From the cell containing the given text, extract its center point as (X, Y) coordinate. 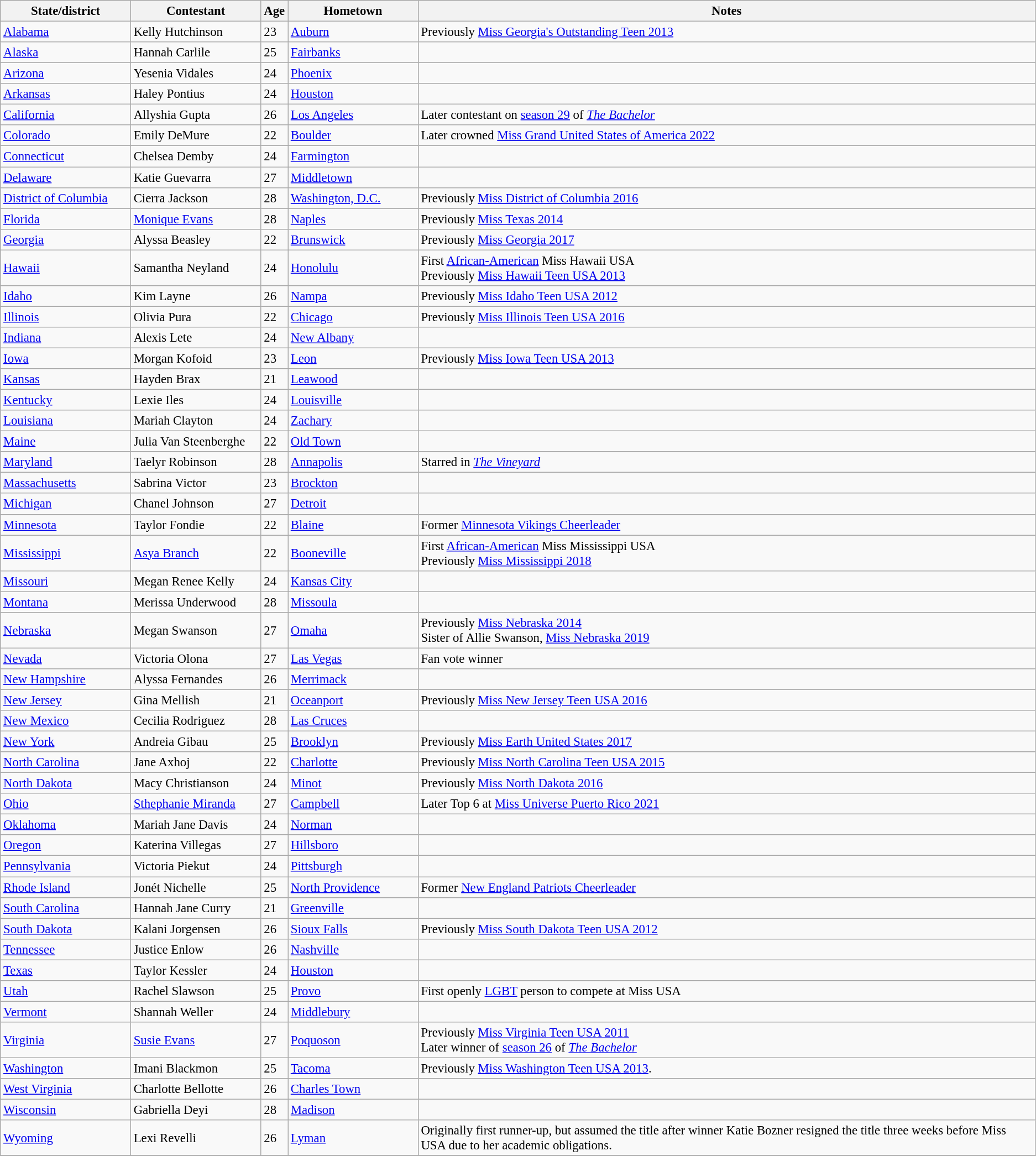
Starred in The Vineyard (726, 462)
Middletown (353, 177)
Age (274, 11)
Gabriella Deyi (196, 1110)
Virginia (66, 1040)
Olivia Pura (196, 317)
Taylor Kessler (196, 970)
Previously Miss Virginia Teen USA 2011Later winner of season 26 of The Bachelor (726, 1040)
Andreia Gibau (196, 742)
Leawood (353, 379)
Kim Layne (196, 296)
Jane Axhoj (196, 762)
Taylor Fondie (196, 525)
Asya Branch (196, 553)
Georgia (66, 239)
Phoenix (353, 74)
North Providence (353, 887)
North Dakota (66, 783)
Emily DeMure (196, 135)
Greenville (353, 908)
Hayden Brax (196, 379)
Middlebury (353, 1012)
Mariah Jane Davis (196, 825)
Previously Miss Texas 2014 (726, 219)
Katerina Villegas (196, 845)
South Carolina (66, 908)
Annapolis (353, 462)
Michigan (66, 504)
Kelly Hutchinson (196, 32)
Later Top 6 at Miss Universe Puerto Rico 2021 (726, 804)
Previously Miss Illinois Teen USA 2016 (726, 317)
Previously Miss Earth United States 2017 (726, 742)
Arkansas (66, 94)
Connecticut (66, 156)
Kalani Jorgensen (196, 929)
Susie Evans (196, 1040)
Previously Miss North Carolina Teen USA 2015 (726, 762)
First African-American Miss Hawaii USAPreviously Miss Hawaii Teen USA 2013 (726, 268)
Wisconsin (66, 1110)
Brunswick (353, 239)
Vermont (66, 1012)
Charlotte Bellotte (196, 1089)
Tennessee (66, 949)
Previously Miss Washington Teen USA 2013. (726, 1068)
New Hampshire (66, 679)
Arizona (66, 74)
Florida (66, 219)
Contestant (196, 11)
Louisville (353, 400)
Montana (66, 602)
Morgan Kofoid (196, 358)
Louisiana (66, 421)
Former New England Patriots Cheerleader (726, 887)
Pennsylvania (66, 866)
Lyman (353, 1138)
Later crowned Miss Grand United States of America 2022 (726, 135)
New Albany (353, 338)
Alexis Lete (196, 338)
Auburn (353, 32)
Previously Miss New Jersey Teen USA 2016 (726, 700)
Fan vote winner (726, 658)
Las Vegas (353, 658)
Merissa Underwood (196, 602)
Previously Miss Georgia's Outstanding Teen 2013 (726, 32)
Julia Van Steenberghe (196, 442)
Notes (726, 11)
Former Minnesota Vikings Cheerleader (726, 525)
Pittsburgh (353, 866)
Mississippi (66, 553)
Missouri (66, 581)
Minnesota (66, 525)
Previously Miss Georgia 2017 (726, 239)
Brooklyn (353, 742)
Macy Christianson (196, 783)
Sabrina Victor (196, 483)
Booneville (353, 553)
Mariah Clayton (196, 421)
Honolulu (353, 268)
Lexi Revelli (196, 1138)
Leon (353, 358)
Oregon (66, 845)
Brockton (353, 483)
Iowa (66, 358)
Later contestant on season 29 of The Bachelor (726, 115)
First African-American Miss Mississippi USAPreviously Miss Mississippi 2018 (726, 553)
Megan Renee Kelly (196, 581)
Illinois (66, 317)
Maryland (66, 462)
Previously Miss South Dakota Teen USA 2012 (726, 929)
Chelsea Demby (196, 156)
Merrimack (353, 679)
Taelyr Robinson (196, 462)
First openly LGBT person to compete at Miss USA (726, 991)
Provo (353, 991)
New Mexico (66, 721)
Lexie Iles (196, 400)
New York (66, 742)
State/district (66, 11)
Hometown (353, 11)
Massachusetts (66, 483)
Idaho (66, 296)
Hillsboro (353, 845)
Previously Miss District of Columbia 2016 (726, 198)
Oceanport (353, 700)
Washington, D.C. (353, 198)
Victoria Olona (196, 658)
Nevada (66, 658)
Fairbanks (353, 53)
Tacoma (353, 1068)
Victoria Piekut (196, 866)
North Carolina (66, 762)
Zachary (353, 421)
Previously Miss North Dakota 2016 (726, 783)
District of Columbia (66, 198)
Boulder (353, 135)
Jonét Nichelle (196, 887)
Campbell (353, 804)
Hawaii (66, 268)
Charlotte (353, 762)
Samantha Neyland (196, 268)
Justice Enlow (196, 949)
Chicago (353, 317)
Yesenia Vidales (196, 74)
Farmington (353, 156)
Blaine (353, 525)
Omaha (353, 630)
Naples (353, 219)
Chanel Johnson (196, 504)
Previously Miss Iowa Teen USA 2013 (726, 358)
Previously Miss Nebraska 2014Sister of Allie Swanson, Miss Nebraska 2019 (726, 630)
Haley Pontius (196, 94)
Colorado (66, 135)
Katie Guevarra (196, 177)
Washington (66, 1068)
Nampa (353, 296)
Maine (66, 442)
Oklahoma (66, 825)
Minot (353, 783)
Old Town (353, 442)
Allyshia Gupta (196, 115)
Indiana (66, 338)
California (66, 115)
Wyoming (66, 1138)
Poquoson (353, 1040)
Gina Mellish (196, 700)
Detroit (353, 504)
Ohio (66, 804)
Cierra Jackson (196, 198)
Kansas City (353, 581)
Kentucky (66, 400)
Los Angeles (353, 115)
Shannah Weller (196, 1012)
Alabama (66, 32)
Madison (353, 1110)
Hannah Carlile (196, 53)
Nebraska (66, 630)
Texas (66, 970)
Sthephanie Miranda (196, 804)
Kansas (66, 379)
Missoula (353, 602)
Megan Swanson (196, 630)
Alyssa Fernandes (196, 679)
New Jersey (66, 700)
Hannah Jane Curry (196, 908)
Norman (353, 825)
Charles Town (353, 1089)
Nashville (353, 949)
Sioux Falls (353, 929)
Cecilia Rodriguez (196, 721)
Utah (66, 991)
West Virginia (66, 1089)
Previously Miss Idaho Teen USA 2012 (726, 296)
South Dakota (66, 929)
Delaware (66, 177)
Alaska (66, 53)
Rhode Island (66, 887)
Imani Blackmon (196, 1068)
Alyssa Beasley (196, 239)
Rachel Slawson (196, 991)
Monique Evans (196, 219)
Las Cruces (353, 721)
